Output the [X, Y] coordinate of the center of the cell containing the given text.  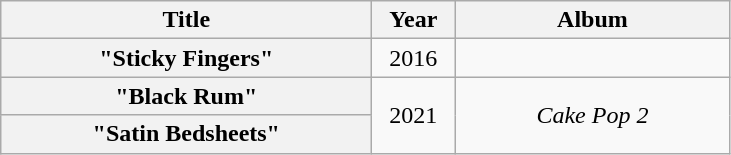
"Sticky Fingers" [186, 58]
Year [414, 20]
2021 [414, 115]
2016 [414, 58]
"Black Rum" [186, 96]
"Satin Bedsheets" [186, 134]
Title [186, 20]
Cake Pop 2 [592, 115]
Album [592, 20]
